Provide the [x, y] coordinate of the cell's center where the given text is located.  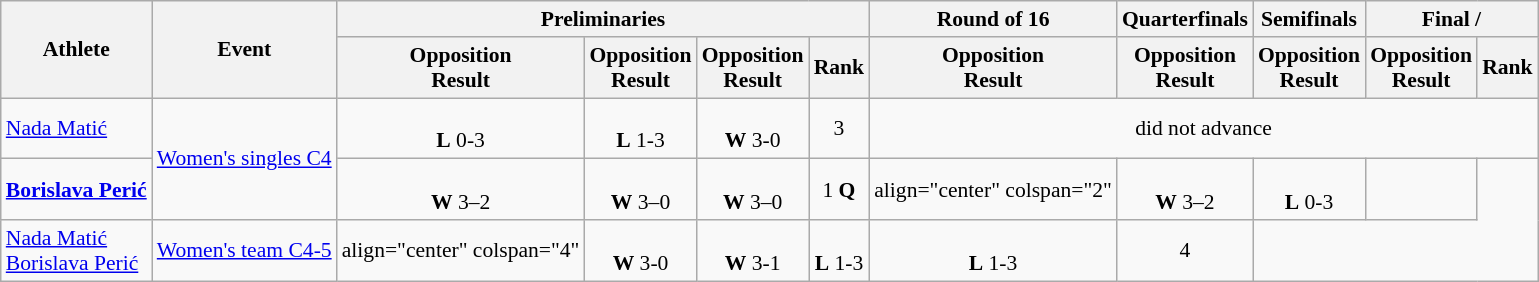
Semifinals [1309, 19]
4 [1185, 250]
Quarterfinals [1185, 19]
Nada Matić [76, 128]
Round of 16 [993, 19]
Women's singles C4 [244, 159]
Athlete [76, 50]
did not advance [1204, 128]
Final / [1452, 19]
Event [244, 50]
Women's team C4-5 [244, 250]
Preliminaries [603, 19]
align="center" colspan="4" [461, 250]
Nada Matić Borislava Perić [76, 250]
1 Q [840, 190]
align="center" colspan="2" [993, 190]
Borislava Perić [76, 190]
3 [840, 128]
W 3-1 [753, 250]
